Determine the [X, Y] coordinate at the center of the cell enclosing the given text.  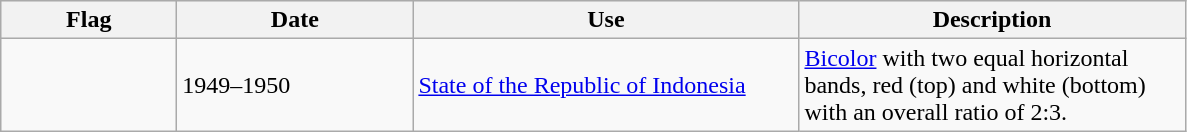
Use [606, 20]
Description [992, 20]
1949–1950 [295, 85]
Date [295, 20]
Flag [89, 20]
Bicolor with two equal horizontal bands, red (top) and white (bottom) with an overall ratio of 2:3. [992, 85]
State of the Republic of Indonesia [606, 85]
